Provide the (X, Y) coordinate of the cell's center where the given text is located.  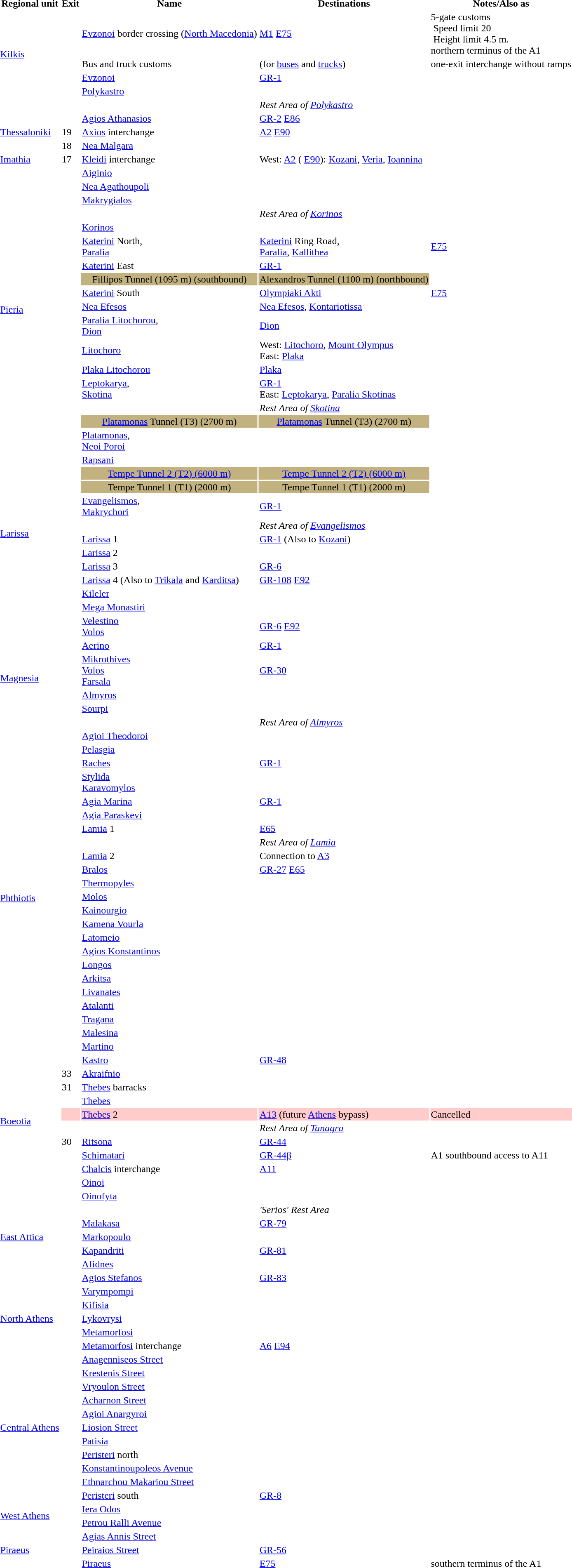
Pelasgia (169, 749)
GR-79 (344, 1223)
Peiraios Street (169, 1550)
Liosion Street (169, 1427)
Malesina (169, 1033)
GR-1 (Also to Kozani) (344, 539)
Metamorfosi interchange (169, 1346)
Lykovrysi (169, 1318)
Nea Efesos (169, 306)
Rest Area of Lamia (344, 842)
Konstantinoupoleos Avenue (169, 1468)
Platamonas,Neoi Poroi (169, 440)
Atalanti (169, 1005)
Nea Efesos, Kontariotissa (344, 306)
Thebes (169, 1101)
M1 E75 (344, 34)
31 (70, 1087)
Alexandros Tunnel (1100 m) (northbound) (344, 279)
Latomeio (169, 937)
West: A2 ( E90): Kozani, Veria, Ioannina (344, 159)
MikrothivesVolosFarsala (169, 670)
VelestinoVolos (169, 626)
GR-2 E86 (344, 118)
Markopoulo (169, 1237)
Nea Malgara (169, 146)
Metamorfosi (169, 1332)
GR-6 E92 (344, 626)
Oinofyta (169, 1196)
Makrygialos (169, 200)
Evzonoi border crossing (North Macedonia) (169, 34)
Lamia 2 (169, 856)
Agios Stefanos (169, 1278)
(for buses and trucks) (344, 64)
Kifisia (169, 1305)
19 (70, 132)
GR-8 (344, 1495)
Rest Area of Polykastro (344, 105)
Aiginio (169, 173)
Evangelismos,Makrychori (169, 506)
Larissa 2 (169, 553)
Agia Paraskevi (169, 815)
Raches (169, 763)
Agias Annis Street (169, 1536)
Kainourgio (169, 910)
Akraifnio (169, 1074)
Acharnon Street (169, 1400)
'Serios' Rest Area (344, 1210)
Nea Agathoupoli (169, 186)
Olympiaki Akti (344, 293)
Aerino (169, 645)
Vryoulon Street (169, 1387)
Thebes 2 (169, 1114)
A6 E94 (344, 1346)
Rest Area of Skotina (344, 408)
Lamia 1 (169, 829)
Paralia Litochorou,Dion (169, 326)
GR-81 (344, 1250)
Dion (344, 326)
Larissa 3 (169, 566)
Krestenis Street (169, 1373)
Almyros (169, 695)
A2 E90 (344, 132)
Thebes barracks (169, 1087)
Larissa 4 (Also to Trikala and Karditsa) (169, 580)
Kileler (169, 593)
30 (70, 1142)
GR-1East: Leptokarya, Paralia Skotinas (344, 388)
Iera Odos (169, 1509)
Peristeri north (169, 1455)
Agioi Theodoroi (169, 736)
Agios Konstantinos (169, 951)
Rest Area of Almyros (344, 722)
GR-30 (344, 670)
Peristeri south (169, 1495)
GR-48 (344, 1060)
Martino (169, 1046)
Leptokarya,Skotina (169, 388)
Petrou Ralli Avenue (169, 1523)
GR-44 (344, 1142)
GR-6 (344, 566)
Rest Area of Tanagra (344, 1128)
Katerini South (169, 293)
Cancelled (501, 1114)
Anagenniseos Street (169, 1359)
Kleidi interchange (169, 159)
Thermopyles (169, 883)
Katerini North,Paralia (169, 247)
Kastro (169, 1060)
StylidaKaravomylos (169, 782)
Evzonoi (169, 78)
GR-83 (344, 1278)
Afidnes (169, 1264)
Varympompi (169, 1291)
GR-27 E65 (344, 869)
Arkitsa (169, 978)
Polykastro (169, 91)
Agioi Anargyroi (169, 1414)
GR-56 (344, 1550)
17 (70, 159)
Tragana (169, 1019)
Schimatari (169, 1155)
Oinoi (169, 1182)
Rapsani (169, 460)
Livanates (169, 992)
GR-44β (344, 1155)
A1 southbound access to A11 (501, 1155)
18 (70, 146)
Rest Area of Korinos (344, 214)
Rest Area of Evangelismos (344, 525)
Ethnarchou Makariou Street (169, 1482)
Litochoro (169, 351)
Larissa 1 (169, 539)
Bus and truck customs (169, 64)
A13 (future Athens bypass) (344, 1114)
Katerini East (169, 266)
Bralos (169, 869)
Mega Monastiri (169, 607)
Patisia (169, 1441)
Plaka (344, 370)
33 (70, 1074)
West: Litochoro, Mount OlympusEast: Plaka (344, 351)
Connection to A3 (344, 856)
5-gate customs Speed limit 20 Height limit 4.5 m.northern terminus of the A1 (501, 34)
Katerini Ring Road, Paralia, Kallithea (344, 247)
Kamena Vourla (169, 924)
A11 (344, 1169)
Longos (169, 965)
Sourpi (169, 709)
Ritsona (169, 1142)
Axios interchange (169, 132)
Fillipos Tunnel (1095 m) (southbound) (169, 279)
Kapandriti (169, 1250)
Chalcis interchange (169, 1169)
E65 (344, 829)
one-exit interchange without ramps (501, 64)
Malakasa (169, 1223)
GR-108 E92 (344, 580)
Molos (169, 897)
Agios Athanasios (169, 118)
Plaka Litochorou (169, 370)
Korinos (169, 227)
Agia Marina (169, 801)
